Provide the [X, Y] coordinate of the cell's center where the given text is located.  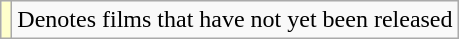
Denotes films that have not yet been released [235, 20]
